Search for the cell housing the specified text and yield its (x, y) center coordinate. 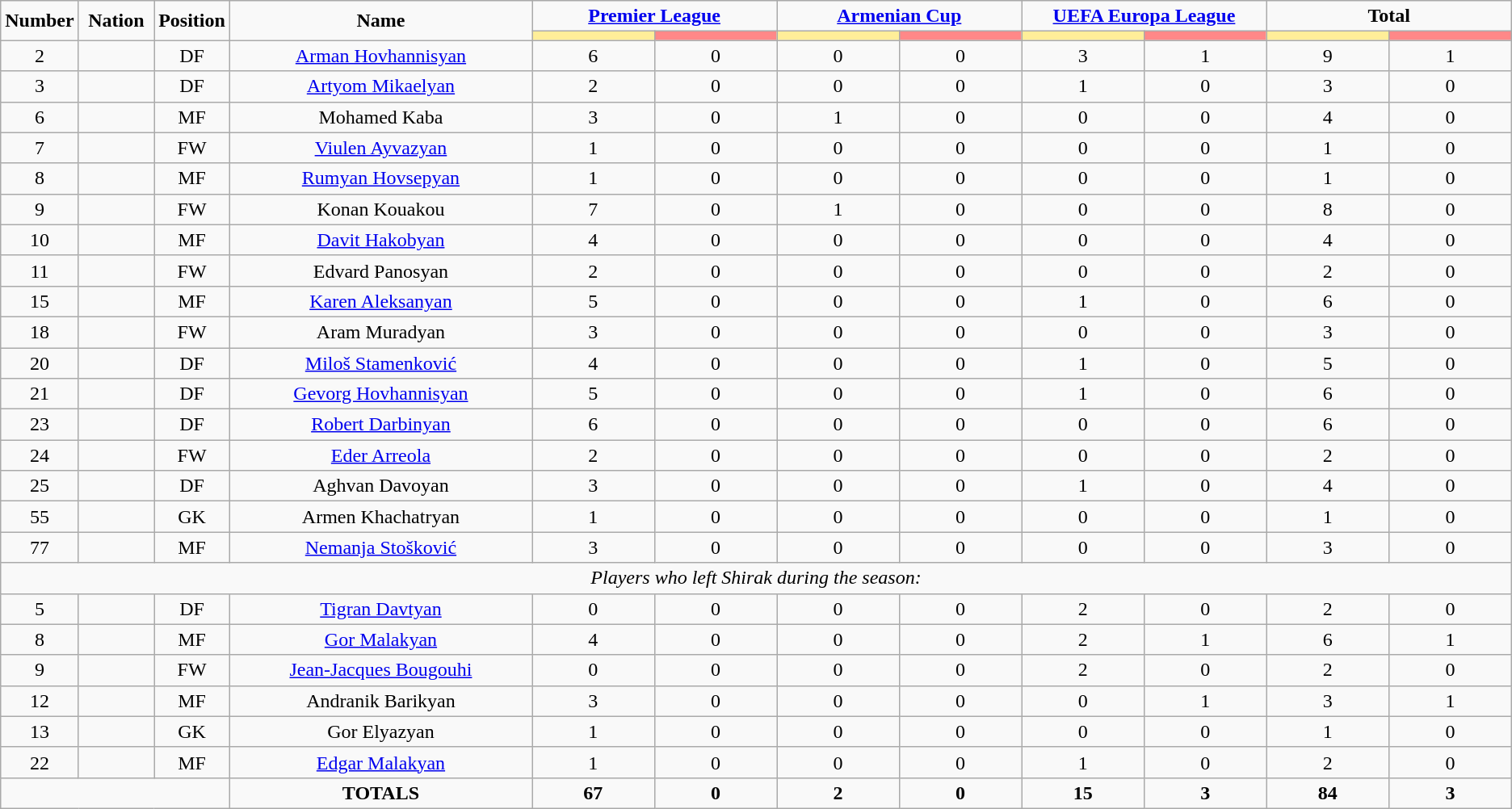
Aram Muradyan (380, 332)
Gor Elyazyan (380, 731)
77 (40, 547)
Tigran Davtyan (380, 609)
Jean-Jacques Bougouhi (380, 670)
24 (40, 455)
12 (40, 701)
21 (40, 394)
20 (40, 363)
Viulen Ayvazyan (380, 148)
25 (40, 486)
Andranik Barikyan (380, 701)
Rumyan Hovsepyan (380, 178)
Nemanja Stošković (380, 547)
Miloš Stamenković (380, 363)
Armenian Cup (900, 16)
Robert Darbinyan (380, 425)
Arman Hovhannisyan (380, 56)
84 (1328, 793)
Davit Hakobyan (380, 240)
11 (40, 270)
Mohamed Kaba (380, 117)
13 (40, 731)
Gevorg Hovhannisyan (380, 394)
67 (593, 793)
Position (192, 21)
Premier League (654, 16)
Konan Kouakou (380, 209)
Edgar Malakyan (380, 762)
23 (40, 425)
18 (40, 332)
Armen Khachatryan (380, 517)
Aghvan Davoyan (380, 486)
22 (40, 762)
Karen Aleksanyan (380, 301)
Name (380, 21)
Number (40, 21)
Total (1389, 16)
TOTALS (380, 793)
55 (40, 517)
Artyom Mikaelyan (380, 86)
Nation (116, 21)
Eder Arreola (380, 455)
10 (40, 240)
Players who left Shirak during the season: (756, 578)
UEFA Europa League (1144, 16)
Edvard Panosyan (380, 270)
Gor Malakyan (380, 639)
